For the text-containing cell, return its midpoint in (X, Y) coordinate format. 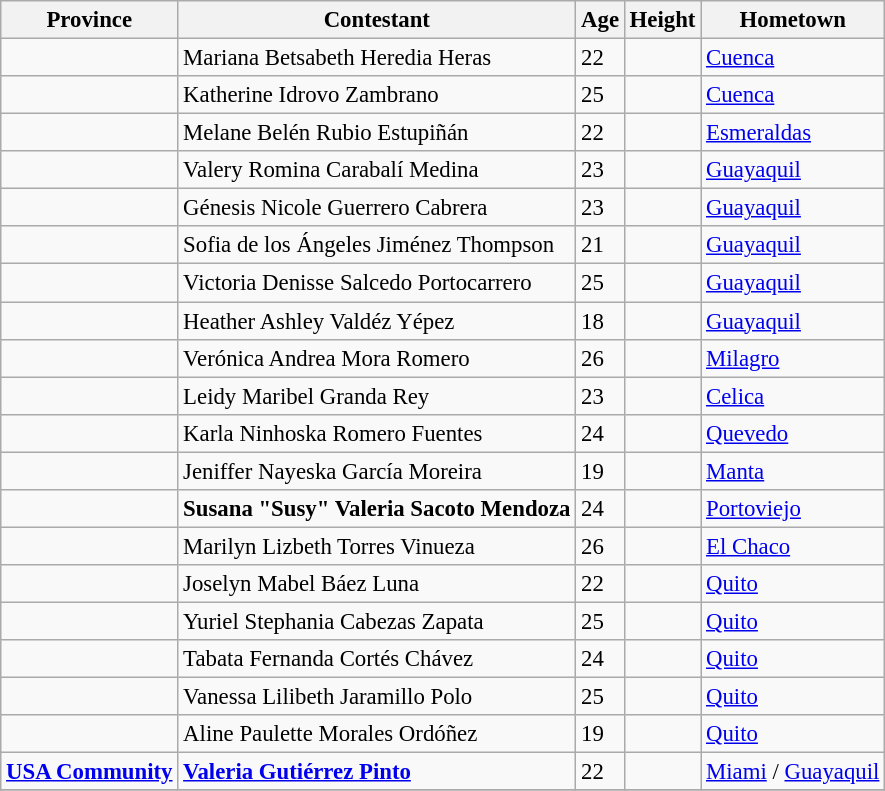
Verónica Andrea Mora Romero (377, 358)
18 (600, 321)
Melane Belén Rubio Estupiñán (377, 133)
Tabata Fernanda Cortés Chávez (377, 659)
Marilyn Lizbeth Torres Vinueza (377, 546)
Valery Romina Carabalí Medina (377, 170)
Victoria Denisse Salcedo Portocarrero (377, 283)
Génesis Nicole Guerrero Cabrera (377, 208)
Hometown (793, 20)
Age (600, 20)
Province (90, 20)
Leidy Maribel Granda Rey (377, 396)
Sofia de los Ángeles Jiménez Thompson (377, 245)
Portoviejo (793, 509)
Esmeraldas (793, 133)
21 (600, 245)
Manta (793, 471)
Height (662, 20)
Contestant (377, 20)
Quevedo (793, 433)
Katherine Idrovo Zambrano (377, 95)
Heather Ashley Valdéz Yépez (377, 321)
Aline Paulette Morales Ordóñez (377, 734)
Jeniffer Nayeska García Moreira (377, 471)
Vanessa Lilibeth Jaramillo Polo (377, 697)
Valeria Gutiérrez Pinto (377, 772)
El Chaco (793, 546)
Miami / Guayaquil (793, 772)
Celica (793, 396)
Yuriel Stephania Cabezas Zapata (377, 621)
Susana "Susy" Valeria Sacoto Mendoza (377, 509)
Joselyn Mabel Báez Luna (377, 584)
USA Community (90, 772)
Milagro (793, 358)
Mariana Betsabeth Heredia Heras (377, 58)
Karla Ninhoska Romero Fuentes (377, 433)
